Provide the [X, Y] coordinate of the cell's center where the given text is located.  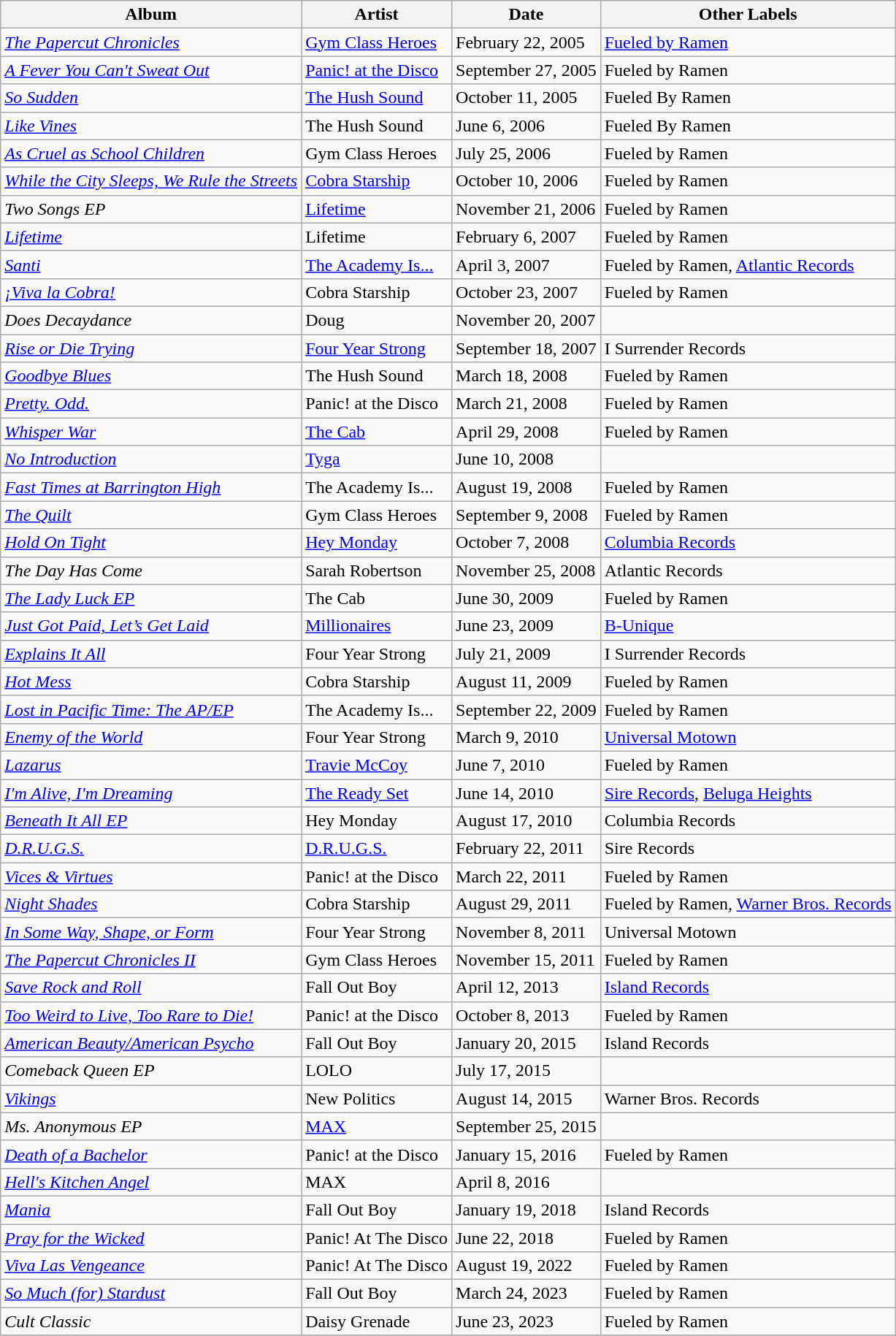
June 10, 2008 [527, 459]
The Lady Luck EP [151, 598]
¡Viva la Cobra! [151, 292]
While the City Sleeps, We Rule the Streets [151, 181]
A Fever You Can't Sweat Out [151, 70]
November 15, 2011 [527, 960]
Two Songs EP [151, 209]
September 9, 2008 [527, 515]
June 14, 2010 [527, 793]
Fueled by Ramen, Atlantic Records [748, 264]
July 17, 2015 [527, 1071]
Doug [377, 320]
November 20, 2007 [527, 320]
B-Unique [748, 626]
Sire Records [748, 849]
Daisy Grenade [377, 1321]
So Much (for) Stardust [151, 1294]
So Sudden [151, 98]
November 21, 2006 [527, 209]
September 25, 2015 [527, 1126]
February 22, 2005 [527, 42]
January 15, 2016 [527, 1154]
American Beauty/American Psycho [151, 1043]
Warner Bros. Records [748, 1099]
Travie McCoy [377, 765]
March 18, 2008 [527, 376]
August 11, 2009 [527, 682]
Sarah Robertson [377, 570]
Rise or Die Trying [151, 348]
November 25, 2008 [527, 570]
Date [527, 15]
New Politics [377, 1099]
I'm Alive, I'm Dreaming [151, 793]
Mania [151, 1210]
Does Decaydance [151, 320]
In Some Way, Shape, or Form [151, 932]
The Ready Set [377, 793]
August 19, 2022 [527, 1266]
Artist [377, 15]
Ms. Anonymous EP [151, 1126]
August 29, 2011 [527, 904]
July 25, 2006 [527, 153]
Save Rock and Roll [151, 988]
October 11, 2005 [527, 98]
LOLO [377, 1071]
July 21, 2009 [527, 654]
September 22, 2009 [527, 709]
Santi [151, 264]
Other Labels [748, 15]
Too Weird to Live, Too Rare to Die! [151, 1015]
Goodbye Blues [151, 376]
Tyga [377, 459]
No Introduction [151, 459]
October 8, 2013 [527, 1015]
Lost in Pacific Time: The AP/EP [151, 709]
Death of a Bachelor [151, 1154]
Hot Mess [151, 682]
June 7, 2010 [527, 765]
April 3, 2007 [527, 264]
Enemy of the World [151, 737]
The Papercut Chronicles [151, 42]
Like Vines [151, 126]
October 23, 2007 [527, 292]
The Quilt [151, 515]
September 27, 2005 [527, 70]
Hold On Tight [151, 543]
Night Shades [151, 904]
March 24, 2023 [527, 1294]
Comeback Queen EP [151, 1071]
Beneath It All EP [151, 821]
Atlantic Records [748, 570]
Viva Las Vengeance [151, 1266]
October 10, 2006 [527, 181]
Fast Times at Barrington High [151, 487]
October 7, 2008 [527, 543]
January 19, 2018 [527, 1210]
August 17, 2010 [527, 821]
June 23, 2009 [527, 626]
March 9, 2010 [527, 737]
Sire Records, Beluga Heights [748, 793]
April 12, 2013 [527, 988]
The Papercut Chronicles II [151, 960]
Pretty. Odd. [151, 404]
February 6, 2007 [527, 237]
January 20, 2015 [527, 1043]
Fueled by Ramen, Warner Bros. Records [748, 904]
Cult Classic [151, 1321]
Vices & Virtues [151, 877]
April 29, 2008 [527, 432]
Just Got Paid, Let’s Get Laid [151, 626]
February 22, 2011 [527, 849]
Lazarus [151, 765]
Vikings [151, 1099]
April 8, 2016 [527, 1182]
August 14, 2015 [527, 1099]
Album [151, 15]
June 6, 2006 [527, 126]
Whisper War [151, 432]
June 23, 2023 [527, 1321]
Millionaires [377, 626]
Explains It All [151, 654]
The Day Has Come [151, 570]
June 30, 2009 [527, 598]
As Cruel as School Children [151, 153]
June 22, 2018 [527, 1238]
Hell's Kitchen Angel [151, 1182]
August 19, 2008 [527, 487]
Pray for the Wicked [151, 1238]
March 21, 2008 [527, 404]
September 18, 2007 [527, 348]
March 22, 2011 [527, 877]
November 8, 2011 [527, 932]
